Extract the (x, y) coordinate from the center of the cell holding the provided text.  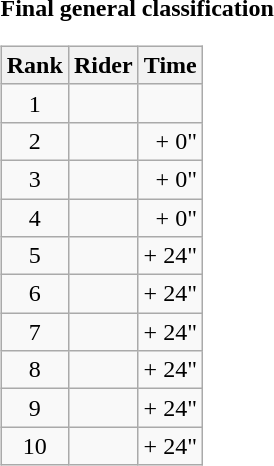
Rider (103, 65)
6 (34, 294)
8 (34, 370)
4 (34, 217)
9 (34, 408)
7 (34, 332)
1 (34, 103)
5 (34, 256)
3 (34, 179)
Time (170, 65)
10 (34, 446)
2 (34, 141)
Rank (34, 65)
